Detect which cell encompasses the target text, then output its (X, Y) center coordinate. 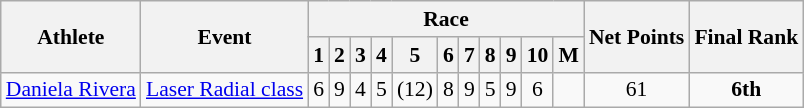
Athlete (71, 36)
Event (224, 36)
2 (340, 55)
Daniela Rivera (71, 90)
Laser Radial class (224, 90)
6th (746, 90)
61 (636, 90)
7 (470, 55)
Race (446, 19)
10 (538, 55)
Net Points (636, 36)
3 (360, 55)
M (568, 55)
Final Rank (746, 36)
1 (318, 55)
(12) (415, 90)
